Identify which cell holds the provided text, then report its (x, y) central coordinate. 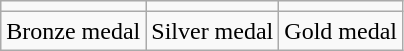
Bronze medal (74, 31)
Gold medal (341, 31)
Silver medal (212, 31)
